From the cell containing the given text, extract its center point as (x, y) coordinate. 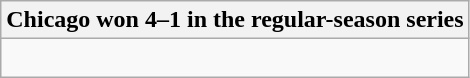
Chicago won 4–1 in the regular-season series (235, 20)
